For the text-containing cell, return its midpoint in (x, y) coordinate format. 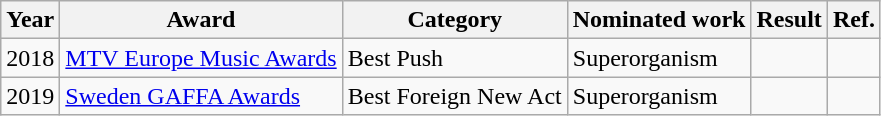
Nominated work (659, 20)
Award (201, 20)
Sweden GAFFA Awards (201, 96)
Category (454, 20)
Best Foreign New Act (454, 96)
MTV Europe Music Awards (201, 58)
2019 (30, 96)
Result (789, 20)
Year (30, 20)
Ref. (854, 20)
2018 (30, 58)
Best Push (454, 58)
